Scan for the cell matching the given text and deliver its (x, y) coordinate at center. 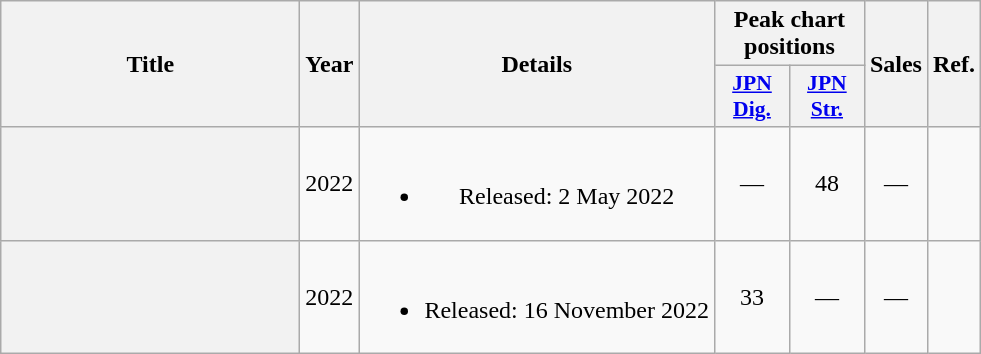
Released: 2 May 2022 (537, 184)
Ref. (954, 64)
Year (330, 64)
JPNStr. (826, 96)
33 (752, 296)
Details (537, 64)
48 (826, 184)
Released: 16 November 2022 (537, 296)
Title (150, 64)
Sales (896, 64)
Peak chart positions (790, 34)
JPNDig. (752, 96)
